Find where the given text appears and provide that cell's center as [x, y] coordinate. 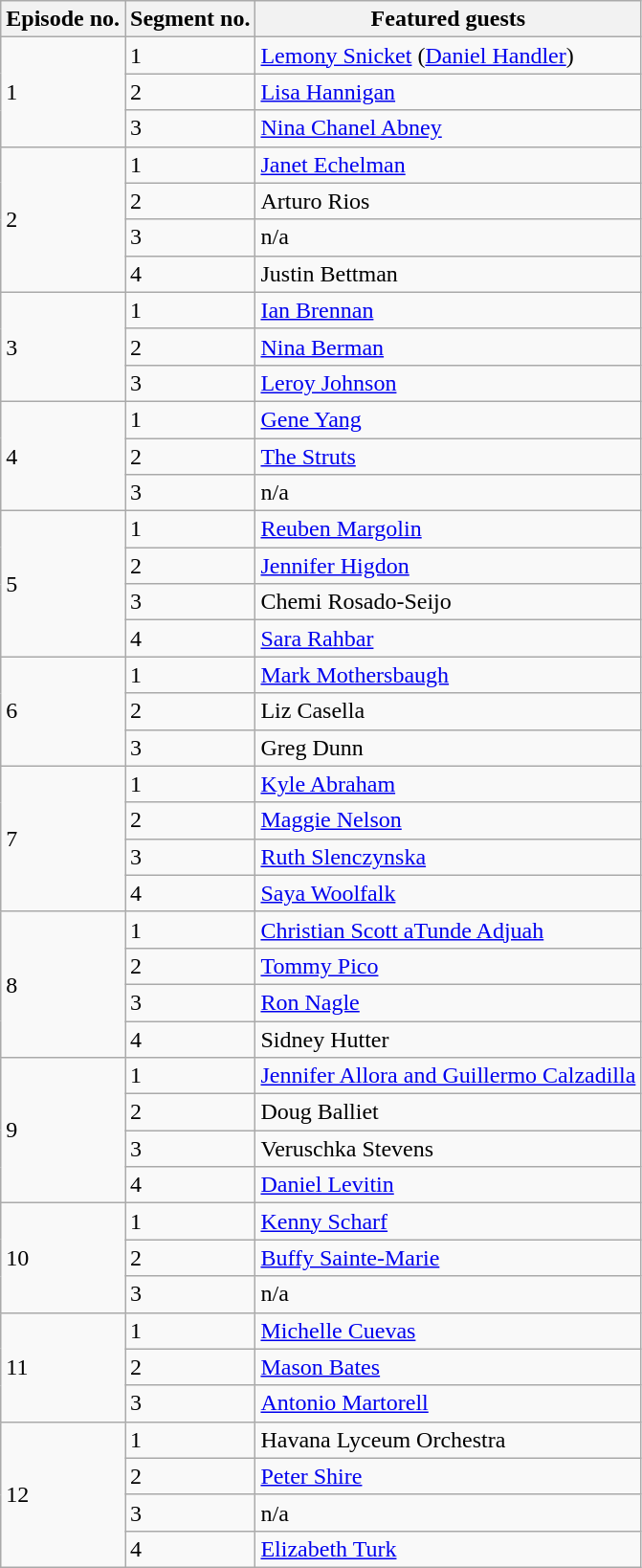
Daniel Levitin [448, 1185]
6 [63, 711]
Mark Mothersbaugh [448, 675]
Buffy Sainte-Marie [448, 1258]
Ron Nagle [448, 1002]
Janet Echelman [448, 165]
The Struts [448, 457]
Chemi Rosado-Seijo [448, 602]
Michelle Cuevas [448, 1331]
Tommy Pico [448, 966]
Saya Woolfalk [448, 893]
Jennifer Higdon [448, 566]
Sara Rahbar [448, 638]
5 [63, 584]
Liz Casella [448, 711]
Jennifer Allora and Guillermo Calzadilla [448, 1076]
Veruschka Stevens [448, 1149]
7 [63, 839]
Reuben Margolin [448, 529]
Mason Bates [448, 1367]
Christian Scott aTunde Adjuah [448, 930]
9 [63, 1131]
Justin Bettman [448, 274]
Havana Lyceum Orchestra [448, 1440]
Gene Yang [448, 419]
Leroy Johnson [448, 383]
Nina Berman [448, 347]
Episode no. [63, 19]
Lemony Snicket (Daniel Handler) [448, 56]
Peter Shire [448, 1476]
8 [63, 984]
Sidney Hutter [448, 1039]
Ian Brennan [448, 310]
10 [63, 1258]
Arturo Rios [448, 201]
Lisa Hannigan [448, 92]
Featured guests [448, 19]
Antonio Martorell [448, 1403]
Greg Dunn [448, 748]
Elizabeth Turk [448, 1549]
Doug Balliet [448, 1112]
Kyle Abraham [448, 784]
11 [63, 1367]
Maggie Nelson [448, 820]
12 [63, 1494]
Segment no. [190, 19]
Ruth Slenczynska [448, 857]
Nina Chanel Abney [448, 128]
Kenny Scharf [448, 1221]
